Search for the cell housing the specified text and yield its [x, y] center coordinate. 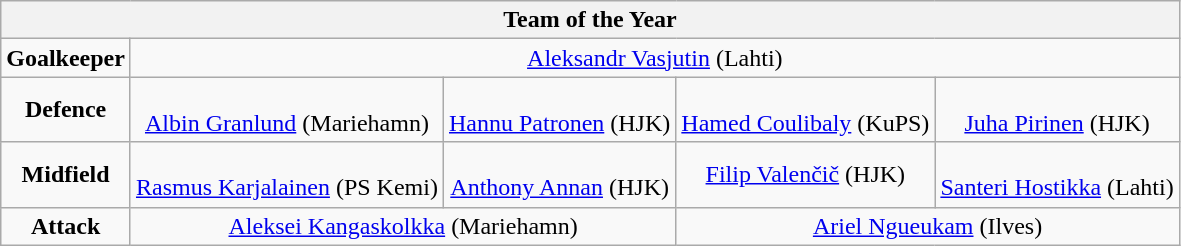
Hannu Patronen (HJK) [559, 110]
Hamed Coulibaly (KuPS) [806, 110]
Anthony Annan (HJK) [559, 174]
Albin Granlund (Mariehamn) [286, 110]
Defence [66, 110]
Rasmus Karjalainen (PS Kemi) [286, 174]
Aleksei Kangaskolkka (Mariehamn) [402, 226]
Filip Valenčič (HJK) [806, 174]
Juha Pirinen (HJK) [1057, 110]
Team of the Year [590, 20]
Goalkeeper [66, 58]
Santeri Hostikka (Lahti) [1057, 174]
Aleksandr Vasjutin (Lahti) [654, 58]
Ariel Ngueukam (Ilves) [928, 226]
Attack [66, 226]
Midfield [66, 174]
